Return the [x, y] coordinate for the center point of the cell that contains the specified text.  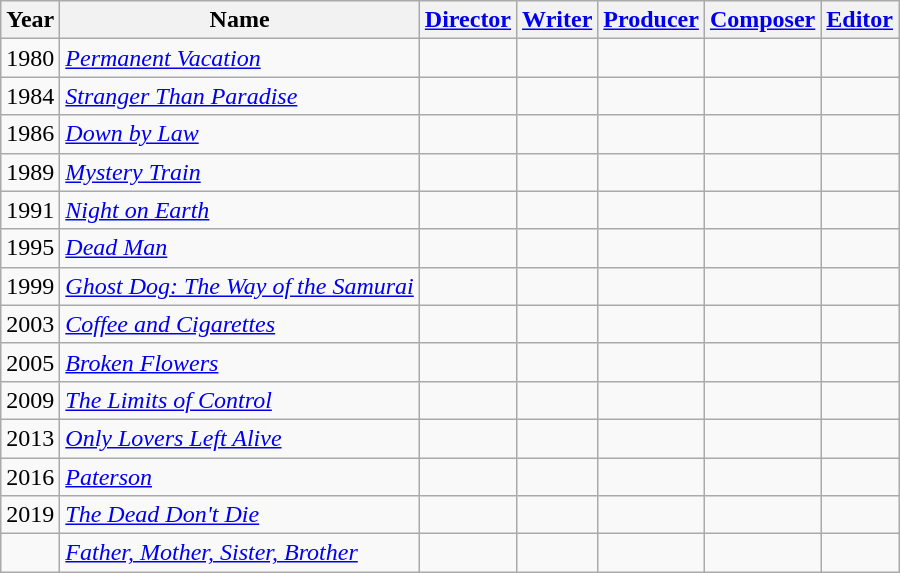
Down by Law [240, 134]
Only Lovers Left Alive [240, 438]
Name [240, 20]
Permanent Vacation [240, 58]
Night on Earth [240, 210]
The Limits of Control [240, 400]
2019 [30, 515]
2003 [30, 324]
Mystery Train [240, 172]
Stranger Than Paradise [240, 96]
Composer [762, 20]
2005 [30, 362]
1989 [30, 172]
Coffee and Cigarettes [240, 324]
Paterson [240, 477]
Year [30, 20]
1984 [30, 96]
Editor [860, 20]
2016 [30, 477]
Broken Flowers [240, 362]
Director [468, 20]
The Dead Don't Die [240, 515]
Ghost Dog: The Way of the Samurai [240, 286]
1999 [30, 286]
1991 [30, 210]
Father, Mother, Sister, Brother [240, 553]
1980 [30, 58]
Writer [558, 20]
Dead Man [240, 248]
1995 [30, 248]
1986 [30, 134]
2009 [30, 400]
2013 [30, 438]
Producer [652, 20]
